Return the (X, Y) coordinate for the center point of the cell that contains the specified text.  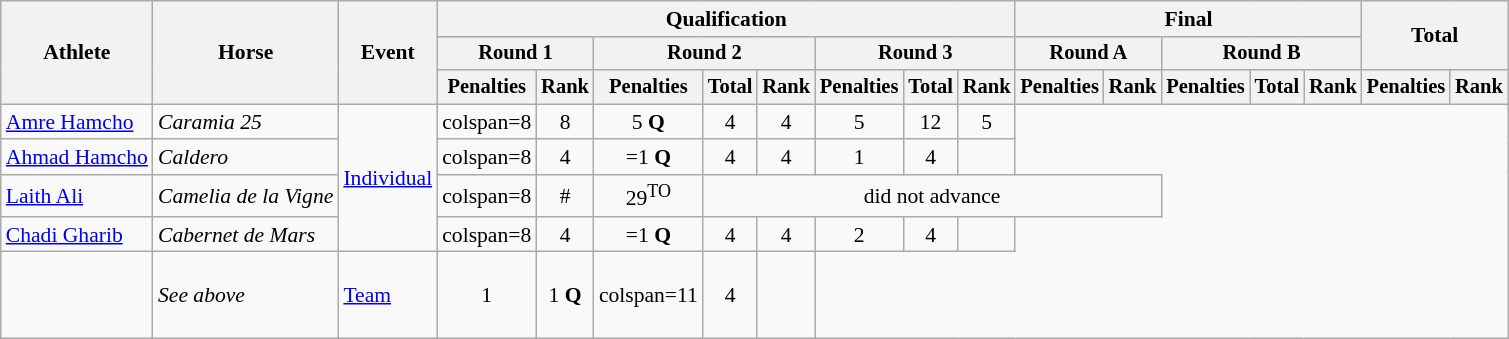
Event (388, 52)
# (565, 196)
5 Q (648, 122)
Team (388, 296)
Round B (1261, 54)
Camelia de la Vigne (246, 196)
did not advance (932, 196)
1 Q (565, 296)
12 (930, 122)
Horse (246, 52)
Round 2 (704, 54)
Laith Ali (77, 196)
Qualification (726, 19)
Final (1188, 19)
Chadi Gharib (77, 235)
Caldero (246, 158)
Round 1 (516, 54)
Individual (388, 178)
Round A (1088, 54)
Amre Hamcho (77, 122)
8 (565, 122)
Caramia 25 (246, 122)
Athlete (77, 52)
colspan=11 (648, 296)
Cabernet de Mars (246, 235)
Ahmad Hamcho (77, 158)
29TO (648, 196)
Round 3 (915, 54)
See above (246, 296)
2 (859, 235)
